Detect which cell encompasses the target text, then output its [x, y] center coordinate. 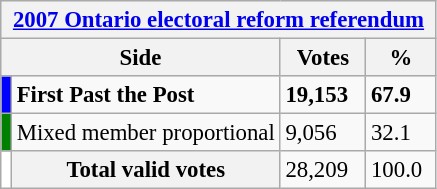
9,056 [323, 133]
Mixed member proportional [146, 133]
Total valid votes [146, 170]
28,209 [323, 170]
2007 Ontario electoral reform referendum [219, 20]
% [402, 58]
19,153 [323, 95]
Side [140, 58]
Votes [323, 58]
100.0 [402, 170]
67.9 [402, 95]
First Past the Post [146, 95]
32.1 [402, 133]
